From the cell containing the given text, extract its center point as [x, y] coordinate. 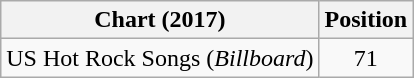
Chart (2017) [160, 20]
US Hot Rock Songs (Billboard) [160, 58]
71 [366, 58]
Position [366, 20]
